Find where the given text appears and provide that cell's center as [X, Y] coordinate. 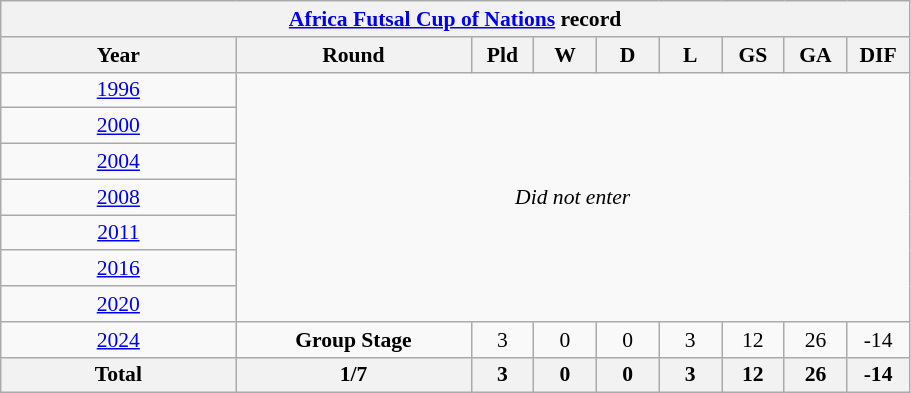
Round [354, 55]
Did not enter [573, 196]
Pld [502, 55]
Total [118, 375]
2020 [118, 304]
1/7 [354, 375]
GS [754, 55]
GA [816, 55]
2004 [118, 162]
Year [118, 55]
1996 [118, 90]
2024 [118, 340]
2016 [118, 269]
D [628, 55]
Group Stage [354, 340]
L [690, 55]
Africa Futsal Cup of Nations record [456, 19]
W [566, 55]
DIF [878, 55]
2000 [118, 126]
2011 [118, 233]
2008 [118, 197]
